For the text-containing cell, return its midpoint in [X, Y] coordinate format. 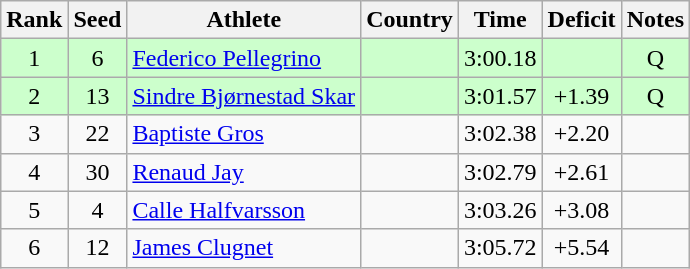
Athlete [244, 20]
Rank [34, 20]
2 [34, 96]
Notes [655, 20]
Time [500, 20]
3:05.72 [500, 248]
3:02.38 [500, 134]
Seed [98, 20]
3:03.26 [500, 210]
13 [98, 96]
+1.39 [582, 96]
James Clugnet [244, 248]
3:01.57 [500, 96]
Federico Pellegrino [244, 58]
3:00.18 [500, 58]
12 [98, 248]
30 [98, 172]
Baptiste Gros [244, 134]
Calle Halfvarsson [244, 210]
22 [98, 134]
+5.54 [582, 248]
Renaud Jay [244, 172]
3:02.79 [500, 172]
+2.61 [582, 172]
3 [34, 134]
Country [410, 20]
+3.08 [582, 210]
1 [34, 58]
Deficit [582, 20]
Sindre Bjørnestad Skar [244, 96]
5 [34, 210]
+2.20 [582, 134]
